Scan for the cell matching the given text and deliver its [X, Y] coordinate at center. 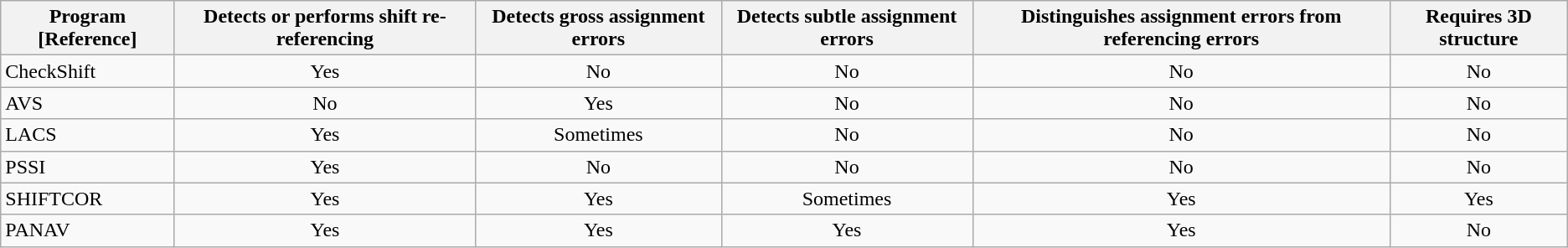
Requires 3D structure [1478, 28]
AVS [87, 103]
Detects or performs shift re-referencing [325, 28]
PSSI [87, 167]
PANAV [87, 230]
Program [Reference] [87, 28]
Detects subtle assignment errors [847, 28]
CheckShift [87, 71]
Detects gross assignment errors [598, 28]
LACS [87, 135]
SHIFTCOR [87, 199]
Distinguishes assignment errors from referencing errors [1181, 28]
